Determine the (x, y) coordinate at the center of the cell enclosing the given text.  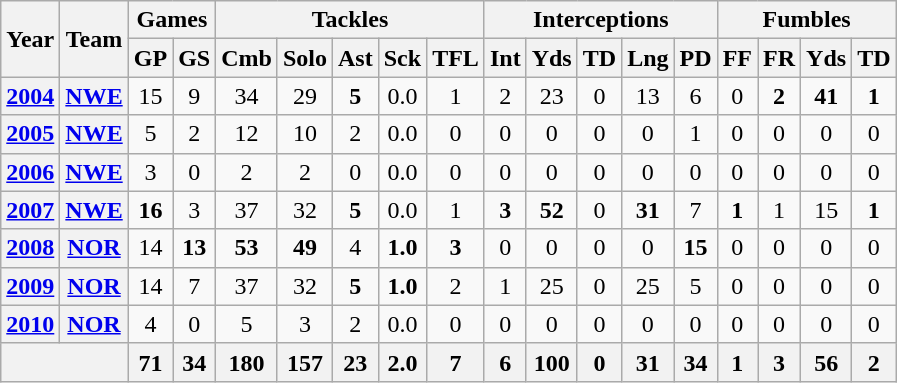
PD (696, 58)
FF (737, 58)
Tackles (350, 20)
Games (172, 20)
GP (150, 58)
Cmb (247, 58)
56 (826, 362)
Fumbles (806, 20)
2010 (30, 324)
2006 (30, 172)
41 (826, 96)
Ast (356, 58)
FR (780, 58)
2.0 (402, 362)
Solo (304, 58)
53 (247, 248)
180 (247, 362)
Year (30, 39)
49 (304, 248)
52 (552, 210)
Team (94, 39)
2008 (30, 248)
16 (150, 210)
9 (194, 96)
GS (194, 58)
157 (304, 362)
Interceptions (600, 20)
Sck (402, 58)
Lng (648, 58)
Int (505, 58)
2009 (30, 286)
TFL (456, 58)
71 (150, 362)
12 (247, 134)
2005 (30, 134)
2004 (30, 96)
29 (304, 96)
10 (304, 134)
100 (552, 362)
2007 (30, 210)
